Capture the cell that displays the provided text and extract its [x, y] central coordinate. 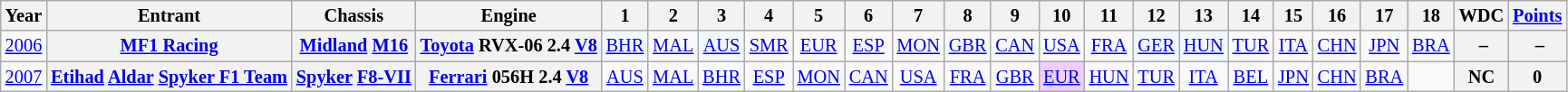
2 [673, 15]
18 [1431, 15]
SMR [769, 46]
MF1 Racing [169, 46]
Midland M16 [353, 46]
Engine [509, 15]
Etihad Aldar Spyker F1 Team [169, 77]
Ferrari 056H 2.4 V8 [509, 77]
12 [1156, 15]
11 [1109, 15]
16 [1338, 15]
Points [1537, 15]
5 [819, 15]
3 [721, 15]
Chassis [353, 15]
8 [968, 15]
14 [1251, 15]
15 [1293, 15]
13 [1204, 15]
GER [1156, 46]
9 [1015, 15]
Year [24, 15]
WDC [1482, 15]
Spyker F8-VII [353, 77]
0 [1537, 77]
6 [868, 15]
2006 [24, 46]
1 [625, 15]
17 [1384, 15]
Toyota RVX-06 2.4 V8 [509, 46]
BEL [1251, 77]
10 [1061, 15]
4 [769, 15]
Entrant [169, 15]
2007 [24, 77]
NC [1482, 77]
7 [919, 15]
